Find where the given text appears and provide that cell's center as [x, y] coordinate. 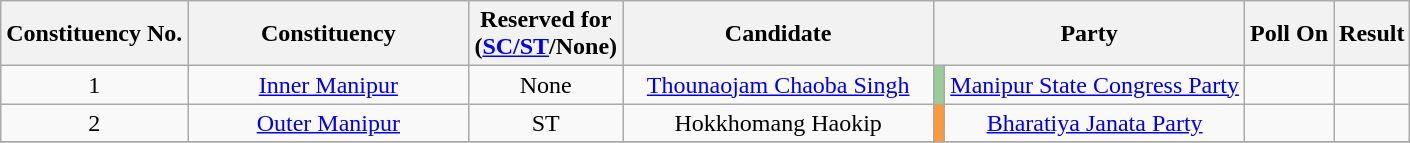
Outer Manipur [328, 123]
Reserved for(SC/ST/None) [546, 34]
Constituency [328, 34]
Bharatiya Janata Party [1095, 123]
Inner Manipur [328, 85]
Hokkhomang Haokip [778, 123]
None [546, 85]
Manipur State Congress Party [1095, 85]
Candidate [778, 34]
Party [1090, 34]
ST [546, 123]
Constituency No. [94, 34]
2 [94, 123]
Poll On [1288, 34]
Thounaojam Chaoba Singh [778, 85]
Result [1372, 34]
1 [94, 85]
